Detect which cell encompasses the target text, then output its (X, Y) center coordinate. 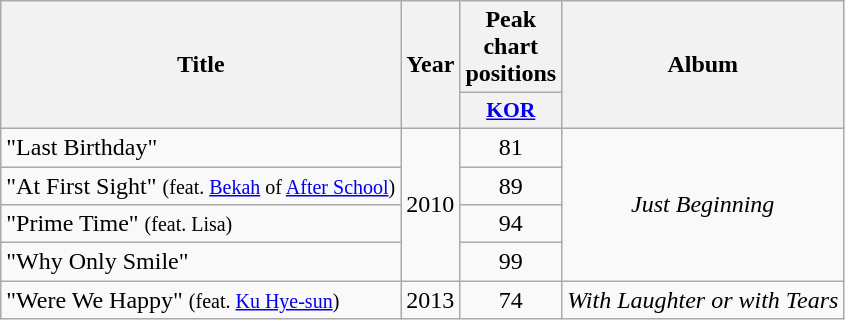
Album (703, 65)
2010 (430, 204)
Peak chartpositions (511, 47)
With Laughter or with Tears (703, 300)
Just Beginning (703, 204)
"Were We Happy" (feat. Ku Hye-sun) (201, 300)
KOR (511, 111)
99 (511, 262)
"Why Only Smile" (201, 262)
"Prime Time" (feat. Lisa) (201, 224)
"At First Sight" (feat. Bekah of After School) (201, 185)
94 (511, 224)
"Last Birthday" (201, 147)
81 (511, 147)
Year (430, 65)
2013 (430, 300)
89 (511, 185)
Title (201, 65)
74 (511, 300)
